Search for the cell housing the specified text and yield its [x, y] center coordinate. 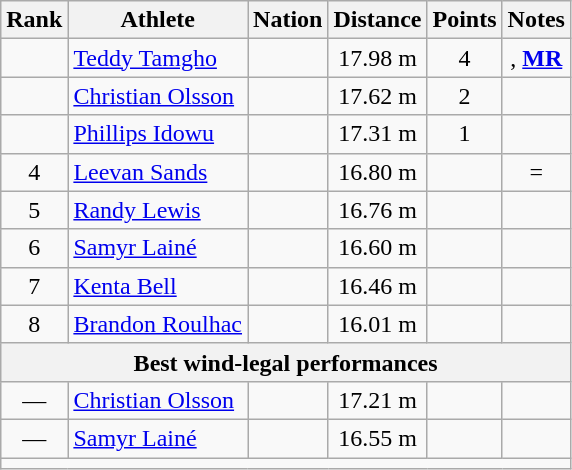
= [536, 172]
Rank [34, 20]
7 [34, 286]
17.31 m [378, 134]
Brandon Roulhac [158, 324]
8 [34, 324]
Kenta Bell [158, 286]
16.01 m [378, 324]
17.21 m [378, 400]
17.98 m [378, 58]
Randy Lewis [158, 210]
Notes [536, 20]
16.55 m [378, 438]
Phillips Idowu [158, 134]
Teddy Tamgho [158, 58]
17.62 m [378, 96]
5 [34, 210]
Distance [378, 20]
16.80 m [378, 172]
Athlete [158, 20]
Best wind-legal performances [286, 362]
16.76 m [378, 210]
2 [464, 96]
Points [464, 20]
Nation [288, 20]
16.60 m [378, 248]
Leevan Sands [158, 172]
16.46 m [378, 286]
1 [464, 134]
6 [34, 248]
, MR [536, 58]
